Identify which cell holds the provided text, then report its (x, y) central coordinate. 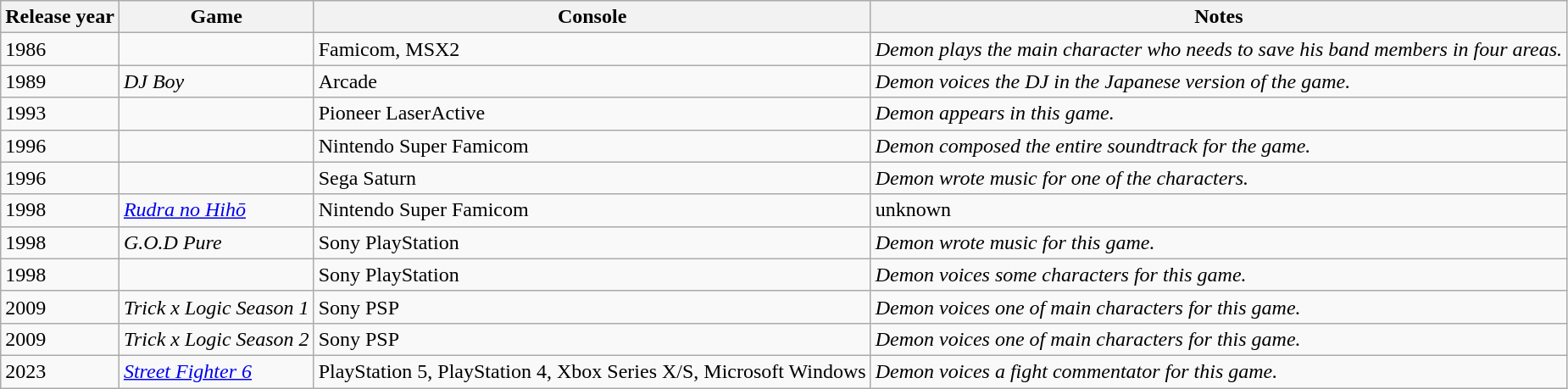
Demon voices a fight commentator for this game. (1219, 371)
G.O.D Pure (216, 242)
Trick x Logic Season 1 (216, 307)
1986 (60, 49)
Demon composed the entire soundtrack for the game. (1219, 146)
Demon voices some characters for this game. (1219, 275)
Demon voices the DJ in the Japanese version of the game. (1219, 81)
DJ Boy (216, 81)
Demon appears in this game. (1219, 114)
Rudra no Hihō (216, 210)
Sega Saturn (592, 178)
unknown (1219, 210)
Demon plays the main character who needs to save his band members in four areas. (1219, 49)
Pioneer LaserActive (592, 114)
1989 (60, 81)
2023 (60, 371)
Famicom, MSX2 (592, 49)
Game (216, 17)
Street Fighter 6 (216, 371)
1993 (60, 114)
Release year (60, 17)
PlayStation 5, PlayStation 4, Xbox Series X/S, Microsoft Windows (592, 371)
Console (592, 17)
Demon wrote music for one of the characters. (1219, 178)
Demon wrote music for this game. (1219, 242)
Notes (1219, 17)
Arcade (592, 81)
Trick x Logic Season 2 (216, 339)
